Detect which cell encompasses the target text, then output its (X, Y) center coordinate. 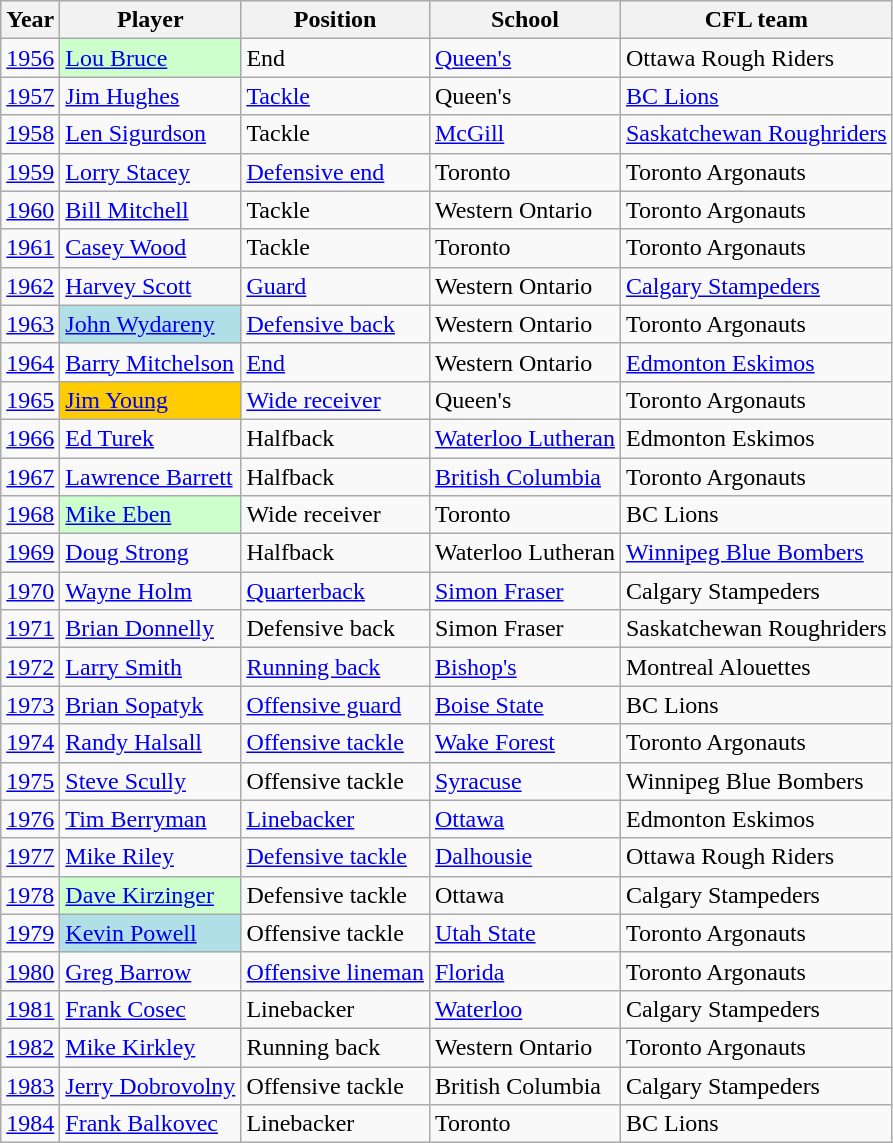
Frank Cosec (150, 1009)
Bishop's (524, 667)
1977 (30, 857)
Larry Smith (150, 667)
1959 (30, 172)
Lawrence Barrett (150, 477)
School (524, 20)
Quarterback (336, 591)
1983 (30, 1085)
Guard (336, 286)
Wayne Holm (150, 591)
1974 (30, 743)
1973 (30, 705)
Steve Scully (150, 781)
Ed Turek (150, 438)
1972 (30, 667)
Barry Mitchelson (150, 362)
Florida (524, 971)
1967 (30, 477)
Utah State (524, 933)
1968 (30, 515)
1961 (30, 248)
Casey Wood (150, 248)
Kevin Powell (150, 933)
Mike Kirkley (150, 1047)
1971 (30, 629)
1964 (30, 362)
1984 (30, 1124)
Dave Kirzinger (150, 895)
Waterloo (524, 1009)
1960 (30, 210)
1982 (30, 1047)
Randy Halsall (150, 743)
Brian Sopatyk (150, 705)
Jim Young (150, 400)
Montreal Alouettes (756, 667)
1978 (30, 895)
1962 (30, 286)
Boise State (524, 705)
1976 (30, 819)
Len Sigurdson (150, 134)
CFL team (756, 20)
Jim Hughes (150, 96)
1981 (30, 1009)
Bill Mitchell (150, 210)
1956 (30, 58)
1966 (30, 438)
Doug Strong (150, 553)
Jerry Dobrovolny (150, 1085)
1957 (30, 96)
Lou Bruce (150, 58)
1970 (30, 591)
Syracuse (524, 781)
Offensive guard (336, 705)
Lorry Stacey (150, 172)
Mike Riley (150, 857)
Harvey Scott (150, 286)
1980 (30, 971)
McGill (524, 134)
Greg Barrow (150, 971)
Year (30, 20)
1975 (30, 781)
1963 (30, 324)
Position (336, 20)
Tim Berryman (150, 819)
1969 (30, 553)
1965 (30, 400)
Brian Donnelly (150, 629)
Player (150, 20)
Wake Forest (524, 743)
1958 (30, 134)
John Wydareny (150, 324)
Defensive end (336, 172)
Offensive lineman (336, 971)
Frank Balkovec (150, 1124)
1979 (30, 933)
Dalhousie (524, 857)
Mike Eben (150, 515)
